Provide the (x, y) coordinate of the cell's center where the given text is located.  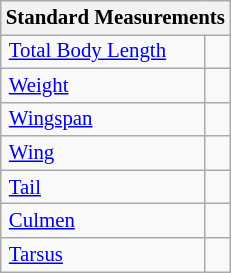
Total Body Length (104, 51)
Weight (104, 85)
Standard Measurements (116, 18)
Tarsus (104, 255)
Culmen (104, 221)
Wing (104, 153)
Wingspan (104, 119)
Tail (104, 187)
